Determine the [X, Y] coordinate at the center of the cell enclosing the given text.  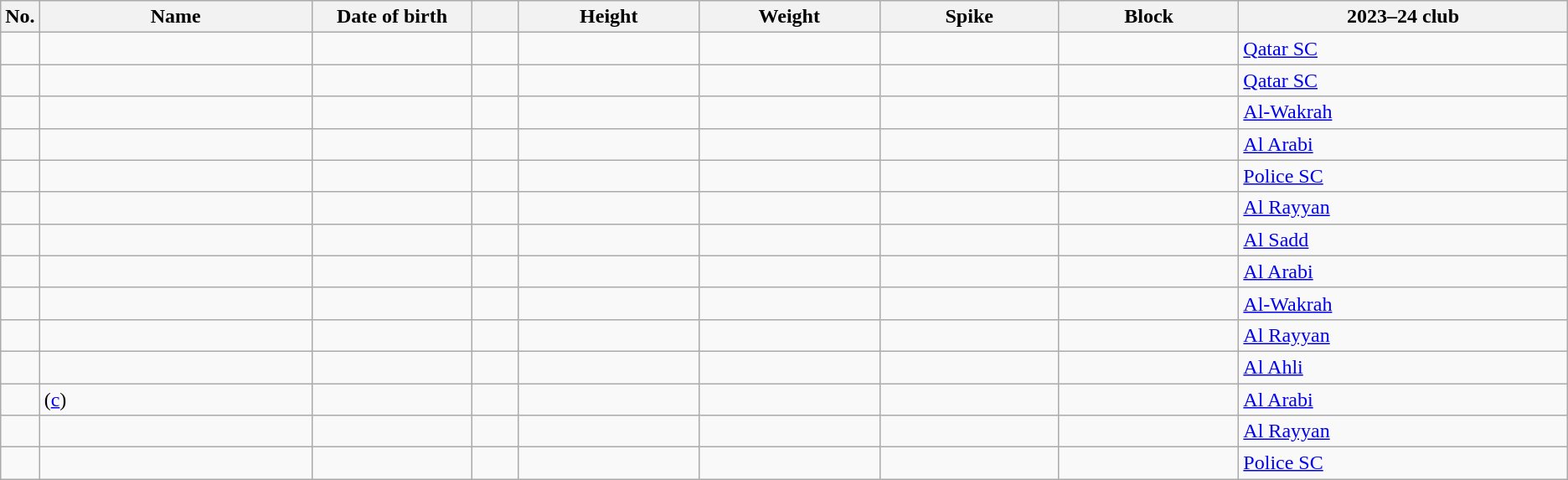
Name [176, 17]
Spike [969, 17]
No. [20, 17]
Weight [789, 17]
Al Ahli [1403, 367]
Date of birth [392, 17]
Height [608, 17]
2023–24 club [1403, 17]
Al Sadd [1403, 240]
Block [1148, 17]
(c) [176, 400]
